Provide the (x, y) coordinate of the cell's center where the given text is located.  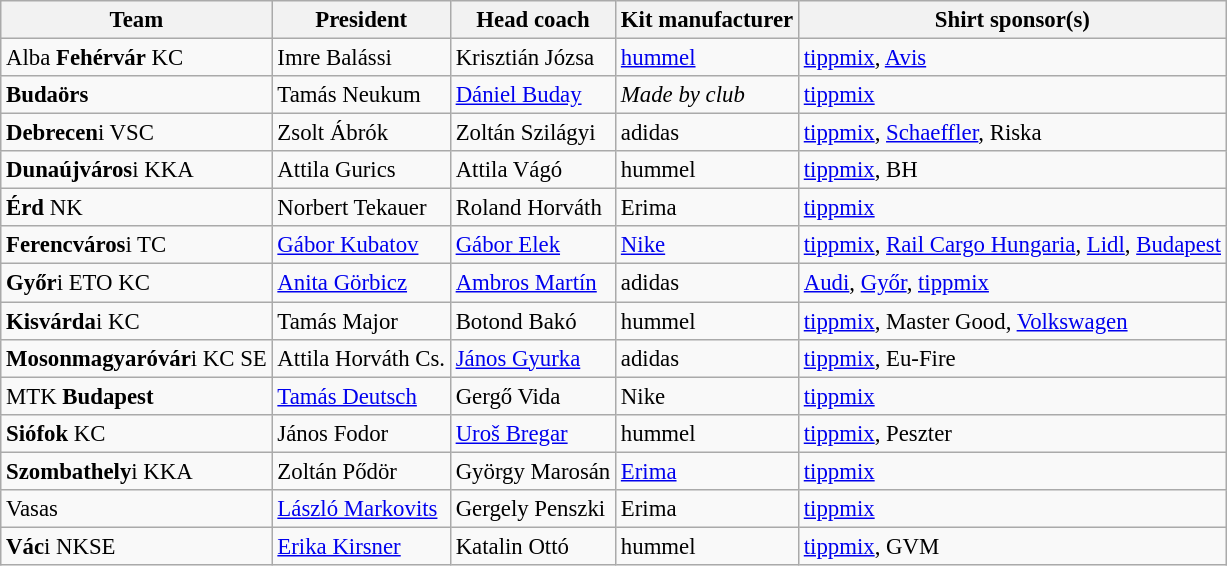
Made by club (708, 95)
László Markovits (361, 509)
Budaörs (136, 95)
Váci NKSE (136, 546)
tippmix, Master Good, Volkswagen (1012, 321)
Tamás Deutsch (361, 396)
Mosonmagyaróvári KC SE (136, 358)
Tamás Neukum (361, 95)
tippmix, Peszter (1012, 433)
tippmix, Avis (1012, 58)
Dunaújvárosi KKA (136, 170)
Tamás Major (361, 321)
tippmix, Eu-Fire (1012, 358)
MTK Budapest (136, 396)
Gergő Vida (532, 396)
Ferencvárosi TC (136, 245)
János Fodor (361, 433)
Gergely Penszki (532, 509)
Katalin Ottó (532, 546)
Head coach (532, 20)
Erika Kirsner (361, 546)
tippmix, GVM (1012, 546)
Zoltán Szilágyi (532, 133)
Érd NK (136, 208)
György Marosán (532, 471)
János Gyurka (532, 358)
Attila Vágó (532, 170)
tippmix, BH (1012, 170)
Audi, Győr, tippmix (1012, 283)
Attila Gurics (361, 170)
Shirt sponsor(s) (1012, 20)
Siófok KC (136, 433)
Krisztián Józsa (532, 58)
Anita Görbicz (361, 283)
Vasas (136, 509)
Zoltán Pődör (361, 471)
Gábor Kubatov (361, 245)
Gábor Elek (532, 245)
Kisvárdai KC (136, 321)
Ambros Martín (532, 283)
Alba Fehérvár KC (136, 58)
Győri ETO KC (136, 283)
Szombathelyi KKA (136, 471)
Roland Horváth (532, 208)
President (361, 20)
Imre Balássi (361, 58)
Zsolt Ábrók (361, 133)
Team (136, 20)
tippmix, Schaeffler, Riska (1012, 133)
Attila Horváth Cs. (361, 358)
Debreceni VSC (136, 133)
Norbert Tekauer (361, 208)
Uroš Bregar (532, 433)
Botond Bakó (532, 321)
tippmix, Rail Cargo Hungaria, Lidl, Budapest (1012, 245)
Dániel Buday (532, 95)
Kit manufacturer (708, 20)
